From the cell containing the given text, extract its center point as [X, Y] coordinate. 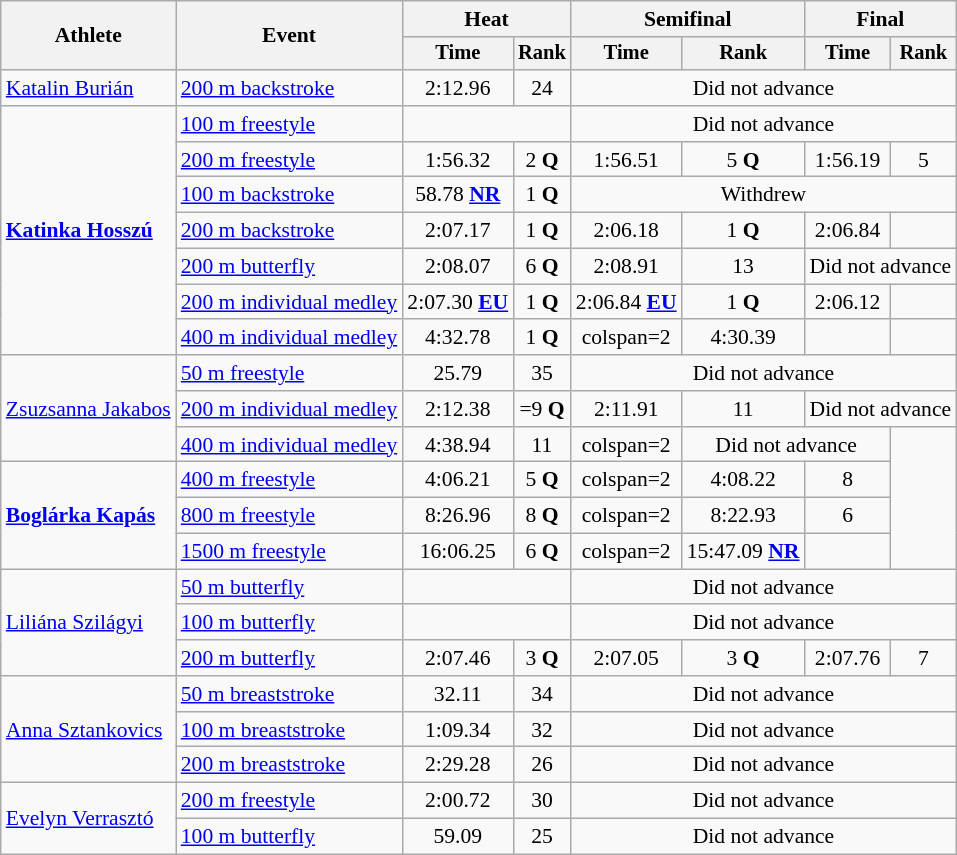
25 [542, 837]
59.09 [458, 837]
Boglárka Kapás [88, 516]
100 m breaststroke [290, 730]
1:09.34 [458, 730]
1:56.19 [848, 160]
Final [881, 19]
2:06.12 [848, 302]
200 m breaststroke [290, 765]
25.79 [458, 373]
Katinka Hosszú [88, 230]
2:08.91 [626, 267]
2:06.84 EU [626, 302]
2:00.72 [458, 801]
100 m freestyle [290, 124]
50 m freestyle [290, 373]
2 Q [542, 160]
15:47.09 NR [744, 552]
1:56.32 [458, 160]
1500 m freestyle [290, 552]
Katalin Burián [88, 88]
50 m breaststroke [290, 694]
100 m backstroke [290, 195]
Anna Sztankovics [88, 730]
Evelyn Verrasztó [88, 818]
4:06.21 [458, 480]
=9 Q [542, 409]
13 [744, 267]
Zsuzsanna Jakabos [88, 408]
5 [924, 160]
32.11 [458, 694]
34 [542, 694]
400 m freestyle [290, 480]
2:06.18 [626, 231]
16:06.25 [458, 552]
2:12.96 [458, 88]
30 [542, 801]
Liliána Szilágyi [88, 622]
24 [542, 88]
Semifinal [688, 19]
2:07.05 [626, 658]
2:07.17 [458, 231]
2:07.30 EU [458, 302]
32 [542, 730]
4:32.78 [458, 338]
26 [542, 765]
800 m freestyle [290, 516]
2:07.76 [848, 658]
50 m butterfly [290, 587]
Heat [486, 19]
2:06.84 [848, 231]
4:30.39 [744, 338]
1:56.51 [626, 160]
2:08.07 [458, 267]
8 [848, 480]
7 [924, 658]
Withdrew [764, 195]
2:11.91 [626, 409]
4:38.94 [458, 445]
Athlete [88, 36]
4:08.22 [744, 480]
2:07.46 [458, 658]
8 Q [542, 516]
2:29.28 [458, 765]
8:26.96 [458, 516]
8:22.93 [744, 516]
Event [290, 36]
58.78 NR [458, 195]
6 [848, 516]
2:12.38 [458, 409]
35 [542, 373]
